For the text-containing cell, return its midpoint in (x, y) coordinate format. 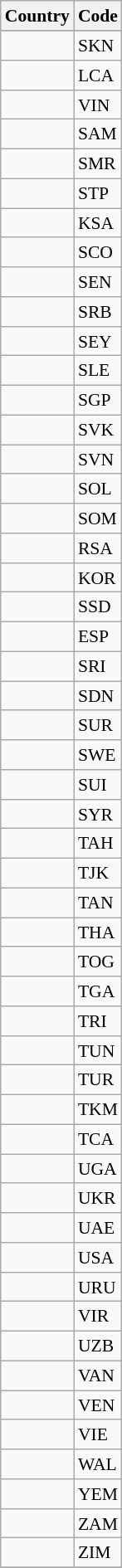
TUR (98, 1080)
TJK (98, 873)
SUI (98, 785)
UGA (98, 1169)
TGA (98, 991)
SOM (98, 519)
SEY (98, 341)
VIE (98, 1434)
TCA (98, 1139)
SAM (98, 134)
THA (98, 933)
ZAM (98, 1523)
SWE (98, 755)
VAN (98, 1376)
SLE (98, 371)
SOL (98, 489)
STP (98, 193)
URU (98, 1287)
SMR (98, 163)
KOR (98, 577)
USA (98, 1258)
Code (98, 16)
ESP (98, 636)
SYR (98, 814)
SDN (98, 696)
VIN (98, 105)
SEN (98, 282)
TAN (98, 903)
TAH (98, 844)
ZIM (98, 1553)
WAL (98, 1464)
SRI (98, 666)
TKM (98, 1109)
UZB (98, 1346)
SKN (98, 46)
KSA (98, 223)
VEN (98, 1405)
TOG (98, 962)
SCO (98, 252)
UKR (98, 1198)
RSA (98, 548)
SSD (98, 607)
SUR (98, 725)
YEM (98, 1494)
SVN (98, 460)
LCA (98, 75)
TRI (98, 1021)
UAE (98, 1228)
SVK (98, 430)
Country (37, 16)
SGP (98, 400)
TUN (98, 1050)
SRB (98, 312)
VIR (98, 1317)
